Detect which cell encompasses the target text, then output its [x, y] center coordinate. 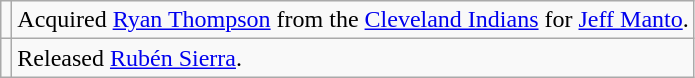
Acquired Ryan Thompson from the Cleveland Indians for Jeff Manto. [353, 20]
Released Rubén Sierra. [353, 58]
